Locate the cell with the specified text and output its [X, Y] center coordinate. 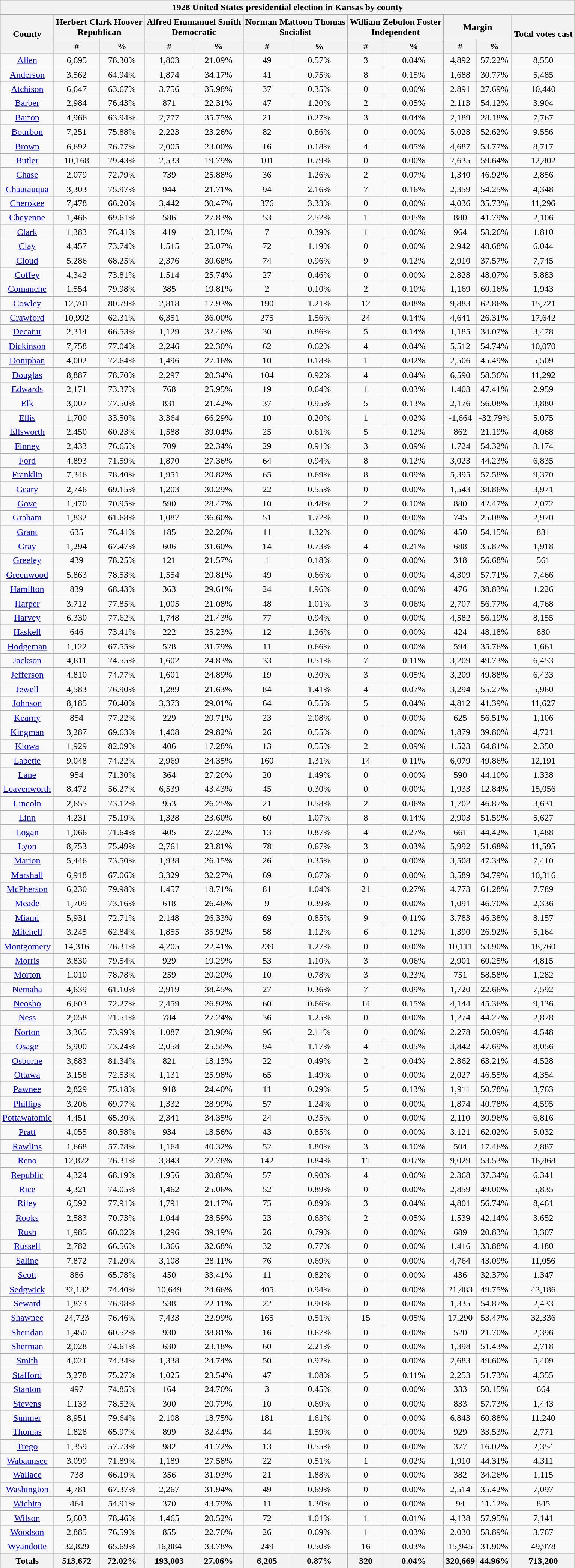
26.33% [218, 918]
28.99% [218, 1103]
49.75% [494, 1289]
5,883 [543, 275]
784 [169, 1018]
67.37% [122, 1489]
4,687 [461, 146]
3,307 [543, 1232]
15 [366, 1318]
664 [543, 1389]
4,582 [461, 618]
5,032 [543, 1132]
8,951 [77, 1418]
1,873 [77, 1303]
2.52% [320, 218]
56.27% [122, 789]
Johnson [27, 703]
1,390 [461, 932]
2,376 [169, 261]
4,180 [543, 1246]
63.21% [494, 1060]
1,539 [461, 1218]
47.34% [494, 860]
William Zebulon FosterIndependent [396, 27]
918 [169, 1089]
Norton [27, 1032]
80.58% [122, 1132]
11.12% [494, 1503]
4,764 [461, 1261]
44.23% [494, 461]
363 [169, 589]
1.19% [320, 246]
871 [169, 103]
419 [169, 232]
73.37% [122, 389]
625 [461, 718]
Finney [27, 446]
845 [543, 1503]
23.60% [218, 818]
3,763 [543, 1089]
27.69% [494, 89]
2,910 [461, 261]
47.69% [494, 1046]
635 [77, 532]
0.23% [414, 975]
33.88% [494, 1246]
1.27% [320, 946]
4,311 [543, 1461]
2,903 [461, 818]
74.05% [122, 1189]
20.81% [218, 575]
6,695 [77, 60]
1,855 [169, 932]
Butler [27, 160]
2,450 [77, 432]
59.64% [494, 160]
23.15% [218, 232]
1,332 [169, 1103]
Shawnee [27, 1318]
38.83% [494, 589]
2,079 [77, 175]
1,091 [461, 904]
4,348 [543, 189]
23.81% [218, 846]
0.36% [320, 989]
46.38% [494, 918]
5,960 [543, 689]
1,938 [169, 860]
Ford [27, 461]
78.25% [122, 560]
385 [169, 289]
1,943 [543, 289]
22.41% [218, 946]
23.00% [218, 146]
-1,664 [461, 418]
1,803 [169, 60]
Wallace [27, 1475]
7,635 [461, 160]
618 [169, 904]
3,562 [77, 75]
3,783 [461, 918]
1,748 [169, 618]
20.20% [218, 975]
5,028 [461, 132]
30.77% [494, 75]
22.34% [218, 446]
1.25% [320, 1018]
50.15% [494, 1389]
6,079 [461, 761]
11,595 [543, 846]
7,433 [169, 1318]
20.83% [494, 1232]
6 [366, 932]
1.10% [320, 961]
333 [461, 1389]
1.12% [320, 932]
Wyandotte [27, 1546]
1,115 [543, 1475]
4,354 [543, 1075]
21.63% [218, 689]
9,370 [543, 475]
0.62% [320, 346]
6,351 [169, 318]
Seward [27, 1303]
2,113 [461, 103]
Alfred Emmanuel SmithDemocratic [194, 27]
Ness [27, 1018]
57.95% [494, 1518]
74.34% [122, 1361]
3,478 [543, 332]
4,528 [543, 1060]
2,887 [543, 1146]
Osborne [27, 1060]
2,818 [169, 303]
31.60% [218, 546]
4,068 [543, 432]
26.15% [218, 860]
Pawnee [27, 1089]
4,138 [461, 1518]
6,044 [543, 246]
0.20% [320, 418]
513,672 [77, 1560]
Leavenworth [27, 789]
Atchison [27, 89]
561 [543, 560]
33 [267, 661]
80.79% [122, 303]
Greeley [27, 560]
1,601 [169, 675]
19.29% [218, 961]
768 [169, 389]
12,191 [543, 761]
4,641 [461, 318]
1,543 [461, 489]
44.10% [494, 775]
79.64% [122, 1418]
9,048 [77, 761]
49.86% [494, 761]
0.57% [320, 60]
2,314 [77, 332]
3,303 [77, 189]
3,843 [169, 1161]
2.11% [320, 1032]
Miami [27, 918]
34.07% [494, 332]
6,647 [77, 89]
71.64% [122, 832]
41 [267, 75]
1,466 [77, 218]
424 [461, 632]
739 [169, 175]
20 [267, 775]
318 [461, 560]
20.34% [218, 375]
Greenwood [27, 575]
55.27% [494, 689]
1.31% [320, 761]
61.10% [122, 989]
75.18% [122, 1089]
51.68% [494, 846]
77.22% [122, 718]
9,136 [543, 1003]
Montgomery [27, 946]
356 [169, 1475]
Geary [27, 489]
Ottawa [27, 1075]
439 [77, 560]
0.91% [320, 446]
7,097 [543, 1489]
Osage [27, 1046]
39.80% [494, 732]
1,879 [461, 732]
53.89% [494, 1532]
1,289 [169, 689]
855 [169, 1532]
1,398 [461, 1347]
1,005 [169, 603]
75.88% [122, 132]
16,884 [169, 1546]
Kingman [27, 732]
Morton [27, 975]
3,099 [77, 1461]
21,483 [461, 1289]
11,292 [543, 375]
49.73% [494, 661]
1,122 [77, 646]
0.63% [320, 1218]
67.55% [122, 646]
74 [267, 261]
60.88% [494, 1418]
32.27% [218, 875]
3,904 [543, 103]
24.89% [218, 675]
81.34% [122, 1060]
4,002 [77, 360]
2,171 [77, 389]
7,767 [543, 117]
44.27% [494, 1018]
Brown [27, 146]
Jefferson [27, 675]
2,707 [461, 603]
25.55% [218, 1046]
82 [267, 132]
22.70% [218, 1532]
17,290 [461, 1318]
382 [461, 1475]
8,185 [77, 703]
48.07% [494, 275]
2,341 [169, 1118]
0.82% [320, 1275]
1.21% [320, 303]
259 [169, 975]
6,205 [267, 1560]
0.46% [320, 275]
Riley [27, 1203]
Pratt [27, 1132]
2,028 [77, 1347]
7,141 [543, 1518]
76.98% [122, 1303]
1.07% [320, 818]
2,891 [461, 89]
46.70% [494, 904]
1,328 [169, 818]
36.60% [218, 518]
41.79% [494, 218]
5,835 [543, 1189]
Pottawatomie [27, 1118]
43.79% [218, 1503]
78.40% [122, 475]
1,956 [169, 1175]
Total votes cast [543, 34]
Marshall [27, 875]
54.87% [494, 1303]
2,859 [461, 1189]
Norman Mattoon ThomasSocialist [296, 27]
1,700 [77, 418]
0.73% [320, 546]
18.56% [218, 1132]
10,316 [543, 875]
745 [461, 518]
18.75% [218, 1418]
15,721 [543, 303]
24.83% [218, 661]
Franklin [27, 475]
25.06% [218, 1189]
51.43% [494, 1347]
Mitchell [27, 932]
43.09% [494, 1261]
38.81% [218, 1332]
64.94% [122, 75]
56.74% [494, 1203]
10,111 [461, 946]
4,811 [77, 661]
954 [77, 775]
23.54% [218, 1375]
11,056 [543, 1261]
0.96% [320, 261]
72.02% [122, 1560]
58 [267, 932]
22.31% [218, 103]
300 [169, 1404]
21.08% [218, 603]
6,603 [77, 1003]
Comanche [27, 289]
4,457 [77, 246]
33.78% [218, 1546]
73.99% [122, 1032]
45.36% [494, 1003]
78.52% [122, 1404]
2,148 [169, 918]
661 [461, 832]
0.01% [414, 1518]
30.29% [218, 489]
38.86% [494, 489]
24,723 [77, 1318]
39.04% [218, 432]
964 [461, 232]
Rush [27, 1232]
1,709 [77, 904]
60.52% [122, 1332]
1.36% [320, 632]
Margin [478, 27]
54.15% [494, 532]
62.84% [122, 932]
Barton [27, 117]
73.50% [122, 860]
839 [77, 589]
3,442 [169, 203]
12,872 [77, 1161]
32.44% [218, 1432]
35.87% [494, 546]
3,683 [77, 1060]
9,029 [461, 1161]
Thomas [27, 1432]
73.12% [122, 803]
2,106 [543, 218]
1,828 [77, 1432]
Graham [27, 518]
6,835 [543, 461]
7,745 [543, 261]
2,919 [169, 989]
68.25% [122, 261]
2,970 [543, 518]
43,186 [543, 1289]
58.58% [494, 975]
Barber [27, 103]
27.06% [218, 1560]
Sheridan [27, 1332]
2,297 [169, 375]
McPherson [27, 889]
Sherman [27, 1347]
1.72% [320, 518]
1,702 [461, 803]
34.79% [494, 875]
Harvey [27, 618]
6,816 [543, 1118]
101 [267, 160]
66.19% [122, 1475]
5,395 [461, 475]
46.55% [494, 1075]
1,515 [169, 246]
185 [169, 532]
35.92% [218, 932]
930 [169, 1332]
51.73% [494, 1375]
2,969 [169, 761]
28.18% [494, 117]
Cowley [27, 303]
32.68% [218, 1246]
16.02% [494, 1446]
Hodgeman [27, 646]
27.36% [218, 461]
44.96% [494, 1560]
24.40% [218, 1089]
10,649 [169, 1289]
9,556 [543, 132]
1,514 [169, 275]
4,595 [543, 1103]
57.58% [494, 475]
3,245 [77, 932]
1.24% [320, 1103]
21.71% [218, 189]
1,602 [169, 661]
40.78% [494, 1103]
53.47% [494, 1318]
Doniphan [27, 360]
2,655 [77, 803]
Linn [27, 818]
4,892 [461, 60]
2,856 [543, 175]
48.18% [494, 632]
32.46% [218, 332]
2,246 [169, 346]
0.45% [320, 1389]
65.30% [122, 1118]
2,396 [543, 1332]
Russell [27, 1246]
32,829 [77, 1546]
5,164 [543, 932]
6,341 [543, 1175]
0.58% [320, 803]
3,842 [461, 1046]
Bourbon [27, 132]
35.98% [218, 89]
7,346 [77, 475]
504 [461, 1146]
18,760 [543, 946]
1,462 [169, 1189]
4,055 [77, 1132]
22.30% [218, 346]
49.60% [494, 1361]
Smith [27, 1361]
12.84% [494, 789]
66.20% [122, 203]
67.06% [122, 875]
21.70% [494, 1332]
Kiowa [27, 746]
31.90% [494, 1546]
Jewell [27, 689]
66.53% [122, 332]
1.32% [320, 532]
Hamilton [27, 589]
Logan [27, 832]
70.40% [122, 703]
27.20% [218, 775]
7,758 [77, 346]
646 [77, 632]
65.69% [122, 1546]
1,810 [543, 232]
78.53% [122, 575]
14,316 [77, 946]
46.87% [494, 803]
1,274 [461, 1018]
1,185 [461, 332]
57.71% [494, 575]
165 [267, 1318]
30 [267, 332]
1.56% [320, 318]
8,887 [77, 375]
3,174 [543, 446]
3,373 [169, 703]
8,157 [543, 918]
239 [267, 946]
35.76% [494, 646]
2,459 [169, 1003]
0.77% [320, 1246]
42.14% [494, 1218]
2,030 [461, 1532]
6,330 [77, 618]
4,721 [543, 732]
2,350 [543, 746]
0.75% [320, 75]
11,240 [543, 1418]
0.29% [320, 1089]
2,253 [461, 1375]
2,761 [169, 846]
44 [267, 1432]
1,164 [169, 1146]
1,169 [461, 289]
854 [77, 718]
66.56% [122, 1246]
Sumner [27, 1418]
6,230 [77, 889]
4,812 [461, 703]
Morris [27, 961]
50 [267, 1361]
1928 United States presidential election in Kansas by county [288, 8]
1,457 [169, 889]
68.19% [122, 1175]
73.24% [122, 1046]
3,278 [77, 1375]
3,712 [77, 603]
Anderson [27, 75]
Washington [27, 1489]
1,933 [461, 789]
0.95% [320, 403]
20.82% [218, 475]
8,550 [543, 60]
3,108 [169, 1261]
1,408 [169, 732]
320,669 [461, 1560]
Rawlins [27, 1146]
24.74% [218, 1361]
5,512 [461, 346]
10,992 [77, 318]
1,496 [169, 360]
2,278 [461, 1032]
1,985 [77, 1232]
30.96% [494, 1118]
2,223 [169, 132]
Rice [27, 1189]
4,355 [543, 1375]
5,286 [77, 261]
72.71% [122, 918]
25.95% [218, 389]
60.23% [122, 432]
5,603 [77, 1518]
47.41% [494, 389]
44.31% [494, 1461]
31.93% [218, 1475]
4,966 [77, 117]
56.68% [494, 560]
5,900 [77, 1046]
44.42% [494, 832]
586 [169, 218]
73.41% [122, 632]
2,506 [461, 360]
Meade [27, 904]
9,883 [461, 303]
2,862 [461, 1060]
74.61% [122, 1347]
50.09% [494, 1032]
2,189 [461, 117]
70.73% [122, 1218]
476 [461, 589]
5,931 [77, 918]
64.81% [494, 746]
3,023 [461, 461]
1,340 [461, 175]
7,789 [543, 889]
4,639 [77, 989]
Haskell [27, 632]
21.17% [218, 1203]
29.82% [218, 732]
62.02% [494, 1132]
1,010 [77, 975]
21.19% [494, 432]
1,025 [169, 1375]
1,106 [543, 718]
60.25% [494, 961]
520 [461, 1332]
54.74% [494, 346]
2,354 [543, 1446]
17.28% [218, 746]
22.11% [218, 1303]
71.89% [122, 1461]
45.49% [494, 360]
104 [267, 375]
0.84% [320, 1161]
24.70% [218, 1389]
Clay [27, 246]
2,746 [77, 489]
4,036 [461, 203]
5,509 [543, 360]
49.00% [494, 1189]
Elk [27, 403]
0.78% [320, 975]
1,470 [77, 503]
62.86% [494, 303]
2,267 [169, 1489]
1.59% [320, 1432]
38.45% [218, 989]
2,984 [77, 103]
1,791 [169, 1203]
71.30% [122, 775]
23.26% [218, 132]
5,446 [77, 860]
2,005 [169, 146]
1,359 [77, 1446]
41.72% [218, 1446]
27.22% [218, 832]
71.51% [122, 1018]
2,368 [461, 1175]
1,066 [77, 832]
30.47% [218, 203]
2.21% [320, 1347]
1,918 [543, 546]
1,189 [169, 1461]
Reno [27, 1161]
72.53% [122, 1075]
1.04% [320, 889]
6,692 [77, 146]
27.16% [218, 360]
21.43% [218, 618]
73.81% [122, 275]
1,226 [543, 589]
77 [267, 618]
Stafford [27, 1375]
51.59% [494, 818]
0.48% [320, 503]
0.50% [320, 1546]
2,027 [461, 1075]
28.59% [218, 1218]
3,631 [543, 803]
63.94% [122, 117]
1,282 [543, 975]
61.28% [494, 889]
364 [169, 775]
Gove [27, 503]
56.77% [494, 603]
1,443 [543, 1404]
4,801 [461, 1203]
34.17% [218, 75]
4,773 [461, 889]
10,440 [543, 89]
4,231 [77, 818]
0.21% [414, 546]
71.59% [122, 461]
Nemaha [27, 989]
25.98% [218, 1075]
10,070 [543, 346]
25.88% [218, 175]
1,044 [169, 1218]
Edwards [27, 389]
67.47% [122, 546]
73.74% [122, 246]
26.25% [218, 803]
Cheyenne [27, 218]
222 [169, 632]
16,868 [543, 1161]
15,056 [543, 789]
2.16% [320, 189]
75.49% [122, 846]
7,592 [543, 989]
5,485 [543, 75]
76.77% [122, 146]
2.08% [320, 718]
53.53% [494, 1161]
1,724 [461, 446]
1,416 [461, 1246]
19.81% [218, 289]
52.62% [494, 132]
Ellsworth [27, 432]
17,642 [543, 318]
3,364 [169, 418]
4,321 [77, 1189]
751 [461, 975]
60.16% [494, 289]
77.62% [122, 618]
Ellis [27, 418]
1.26% [320, 175]
17.93% [218, 303]
2,771 [543, 1432]
32 [267, 1246]
0.61% [320, 432]
54.25% [494, 189]
Lyon [27, 846]
31.94% [218, 1489]
4,324 [77, 1175]
31.79% [218, 646]
26.46% [218, 904]
29.01% [218, 703]
21.57% [218, 560]
738 [77, 1475]
48 [267, 603]
4,548 [543, 1032]
Republic [27, 1175]
12,802 [543, 160]
934 [169, 1132]
70.95% [122, 503]
58.36% [494, 375]
4,810 [77, 675]
Douglas [27, 375]
4,768 [543, 603]
Clark [27, 232]
Dickinson [27, 346]
709 [169, 446]
20.52% [218, 1518]
28.47% [218, 503]
7,410 [543, 860]
1,131 [169, 1075]
Decatur [27, 332]
34.35% [218, 1118]
29.61% [218, 589]
1,668 [77, 1146]
1,465 [169, 1518]
6,590 [461, 375]
65.78% [122, 1275]
County [27, 34]
76.90% [122, 689]
Neosho [27, 1003]
60.02% [122, 1232]
78.46% [122, 1518]
25.08% [494, 518]
30.68% [218, 261]
8,056 [543, 1046]
7,478 [77, 203]
35.73% [494, 203]
32,132 [77, 1289]
2,533 [169, 160]
Chase [27, 175]
20.79% [218, 1404]
77.91% [122, 1203]
Wilson [27, 1518]
65.97% [122, 1432]
6,453 [543, 661]
2,901 [461, 961]
69.15% [122, 489]
76 [267, 1261]
4,815 [543, 961]
2,359 [461, 189]
56.08% [494, 403]
3,508 [461, 860]
75.97% [122, 189]
56.51% [494, 718]
1,450 [77, 1332]
6,843 [461, 1418]
62.31% [122, 318]
Coffey [27, 275]
1.08% [320, 1375]
24.66% [218, 1289]
37.34% [494, 1175]
69.61% [122, 218]
1,203 [169, 489]
821 [169, 1060]
3,329 [169, 875]
6,918 [77, 875]
49.88% [494, 675]
1.80% [320, 1146]
630 [169, 1347]
528 [169, 646]
7,466 [543, 575]
19.79% [218, 160]
1,951 [169, 475]
8,472 [77, 789]
2,782 [77, 1246]
3,652 [543, 1218]
Wichita [27, 1503]
2,072 [543, 503]
Labette [27, 761]
25 [267, 432]
39.19% [218, 1232]
56.19% [494, 618]
713,200 [543, 1560]
Cherokee [27, 203]
76.43% [122, 103]
3,287 [77, 732]
53.77% [494, 146]
1.96% [320, 589]
63.67% [122, 89]
21.42% [218, 403]
Jackson [27, 661]
76.59% [122, 1532]
Marion [27, 860]
0.64% [320, 389]
74.77% [122, 675]
2,959 [543, 389]
1,911 [461, 1089]
77.85% [122, 603]
436 [461, 1275]
81 [267, 889]
4,205 [169, 946]
69.77% [122, 1103]
8,155 [543, 618]
3,158 [77, 1075]
25.74% [218, 275]
Grant [27, 532]
82.09% [122, 746]
3,767 [543, 1532]
25.23% [218, 632]
78.70% [122, 375]
275 [267, 318]
370 [169, 1503]
6,592 [77, 1203]
1,688 [461, 75]
84 [267, 689]
57.22% [494, 60]
121 [169, 560]
3,880 [543, 403]
320 [366, 1560]
71.20% [122, 1261]
899 [169, 1432]
1.20% [320, 103]
1,488 [543, 832]
5,627 [543, 818]
2,108 [169, 1418]
406 [169, 746]
Rooks [27, 1218]
6,433 [543, 675]
2,942 [461, 246]
-32.79% [494, 418]
886 [77, 1275]
36.00% [218, 318]
20.71% [218, 718]
4,583 [77, 689]
1.88% [320, 1475]
79.54% [122, 961]
17.46% [494, 1146]
3,971 [543, 489]
35.75% [218, 117]
74.40% [122, 1289]
11,627 [543, 703]
Sedgwick [27, 1289]
74.22% [122, 761]
24.35% [218, 761]
23.18% [218, 1347]
25.07% [218, 246]
43.43% [218, 789]
18.13% [218, 1060]
3,365 [77, 1032]
Wabaunsee [27, 1461]
75.19% [122, 818]
48.68% [494, 246]
21.09% [218, 60]
606 [169, 546]
1,294 [77, 546]
2,583 [77, 1218]
1,296 [169, 1232]
181 [267, 1418]
3.33% [320, 203]
27.24% [218, 1018]
2,110 [461, 1118]
1,661 [543, 646]
22.26% [218, 532]
41.39% [494, 703]
0.08% [414, 303]
193,003 [169, 1560]
54.12% [494, 103]
4,144 [461, 1003]
72.79% [122, 175]
3,007 [77, 403]
22.99% [218, 1318]
2,683 [461, 1361]
Chautauqua [27, 189]
Lincoln [27, 803]
27.83% [218, 218]
45 [267, 789]
1,588 [169, 432]
30.85% [218, 1175]
74.85% [122, 1389]
54.91% [122, 1503]
26.31% [494, 318]
49,978 [543, 1546]
22.78% [218, 1161]
4,893 [77, 461]
0.16% [414, 189]
4,309 [461, 575]
1,133 [77, 1404]
1.30% [320, 1503]
1,523 [461, 746]
4,451 [77, 1118]
3,830 [77, 961]
Stanton [27, 1389]
376 [267, 203]
61.68% [122, 518]
Allen [27, 60]
1,832 [77, 518]
62 [267, 346]
15,945 [461, 1546]
688 [461, 546]
Totals [27, 1560]
75 [267, 1203]
1,383 [77, 232]
33.50% [122, 418]
2,777 [169, 117]
Stevens [27, 1404]
75.27% [122, 1375]
Saline [27, 1261]
3,589 [461, 875]
229 [169, 718]
2,829 [77, 1089]
79.43% [122, 160]
33.41% [218, 1275]
5,992 [461, 846]
32.37% [494, 1275]
8,461 [543, 1203]
43 [267, 1132]
54.32% [494, 446]
33.53% [494, 1432]
76.65% [122, 446]
3,294 [461, 689]
1,347 [543, 1275]
6,539 [169, 789]
Cloud [27, 261]
538 [169, 1303]
689 [461, 1232]
72.64% [122, 360]
Phillips [27, 1103]
953 [169, 803]
74.55% [122, 661]
4,021 [77, 1361]
28.11% [218, 1261]
862 [461, 432]
8,753 [77, 846]
22.66% [494, 989]
53.26% [494, 232]
2,878 [543, 1018]
66.29% [218, 418]
2,514 [461, 1489]
50.78% [494, 1089]
4,781 [77, 1489]
190 [267, 303]
1,870 [169, 461]
2,718 [543, 1347]
46.92% [494, 175]
68.43% [122, 589]
594 [461, 646]
5,075 [543, 418]
78 [267, 846]
51 [267, 518]
2,176 [461, 403]
142 [267, 1161]
1.61% [320, 1418]
18.71% [218, 889]
96 [267, 1032]
76.46% [122, 1318]
1,910 [461, 1461]
160 [267, 761]
2,885 [77, 1532]
57.78% [122, 1146]
Crawford [27, 318]
72.27% [122, 1003]
Woodson [27, 1532]
944 [169, 189]
Herbert Clark HooverRepublican [99, 27]
53.90% [494, 946]
1,366 [169, 1246]
164 [169, 1389]
Lane [27, 775]
69.63% [122, 732]
377 [461, 1446]
497 [77, 1389]
249 [267, 1546]
Trego [27, 1446]
1,335 [461, 1303]
1,403 [461, 389]
5,863 [77, 575]
Scott [27, 1275]
32,336 [543, 1318]
8,717 [543, 146]
1.17% [320, 1046]
78.30% [122, 60]
42.47% [494, 503]
Gray [27, 546]
464 [77, 1503]
4,342 [77, 275]
7,872 [77, 1261]
7,251 [77, 132]
982 [169, 1446]
5,409 [543, 1361]
73.16% [122, 904]
3,121 [461, 1132]
1,929 [77, 746]
Kearny [27, 718]
35.42% [494, 1489]
1,129 [169, 332]
23.90% [218, 1032]
77.50% [122, 403]
34.26% [494, 1475]
2,828 [461, 275]
Harper [27, 603]
2,336 [543, 904]
3,756 [169, 89]
833 [461, 1404]
29 [267, 446]
12,701 [77, 303]
77.04% [122, 346]
11,296 [543, 203]
27.58% [218, 1461]
1.41% [320, 689]
78.78% [122, 975]
10,168 [77, 160]
37.57% [494, 261]
1,720 [461, 989]
3,206 [77, 1103]
40.32% [218, 1146]
0.49% [320, 1060]
